Find where the given text appears and provide that cell's center as (X, Y) coordinate. 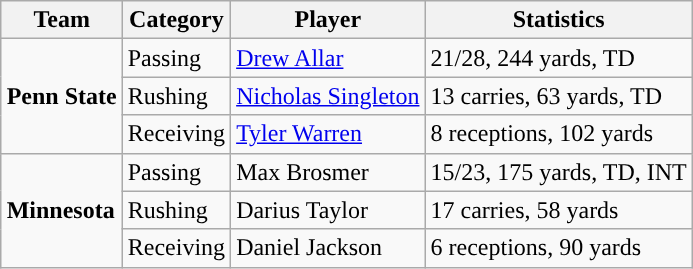
Tyler Warren (328, 134)
Statistics (558, 20)
Daniel Jackson (328, 248)
Darius Taylor (328, 210)
6 receptions, 90 yards (558, 248)
Nicholas Singleton (328, 96)
21/28, 244 yards, TD (558, 58)
8 receptions, 102 yards (558, 134)
Player (328, 20)
Max Brosmer (328, 172)
15/23, 175 yards, TD, INT (558, 172)
Category (176, 20)
Minnesota (62, 210)
13 carries, 63 yards, TD (558, 96)
Penn State (62, 96)
Team (62, 20)
17 carries, 58 yards (558, 210)
Drew Allar (328, 58)
